Return the [x, y] coordinate for the center point of the cell that contains the specified text.  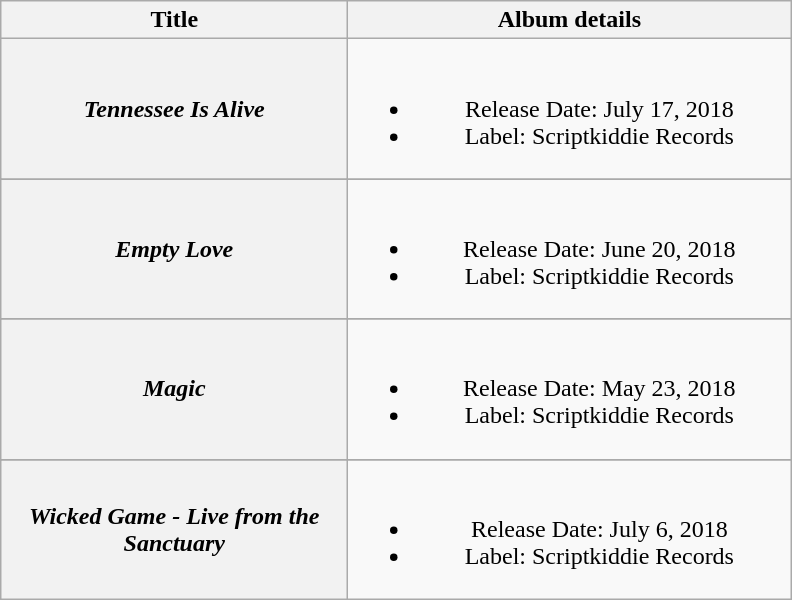
Magic [174, 389]
Empty Love [174, 249]
Release Date: July 6, 2018Label: Scriptkiddie Records [570, 529]
Title [174, 20]
Album details [570, 20]
Wicked Game - Live from the Sanctuary [174, 529]
Release Date: May 23, 2018Label: Scriptkiddie Records [570, 389]
Tennessee Is Alive [174, 109]
Release Date: July 17, 2018Label: Scriptkiddie Records [570, 109]
Release Date: June 20, 2018Label: Scriptkiddie Records [570, 249]
